Return the (x, y) coordinate for the center point of the cell that contains the specified text.  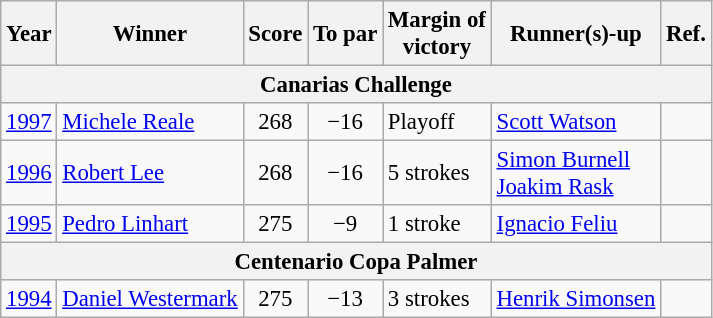
Winner (150, 34)
Ignacio Feliu (576, 224)
Daniel Westermark (150, 299)
3 strokes (438, 299)
Playoff (438, 122)
Henrik Simonsen (576, 299)
Margin ofvictory (438, 34)
Runner(s)-up (576, 34)
Robert Lee (150, 174)
To par (346, 34)
Pedro Linhart (150, 224)
Year (29, 34)
Scott Watson (576, 122)
Canarias Challenge (356, 85)
Centenario Copa Palmer (356, 262)
Score (276, 34)
Michele Reale (150, 122)
−13 (346, 299)
1997 (29, 122)
5 strokes (438, 174)
Ref. (686, 34)
1996 (29, 174)
1994 (29, 299)
−9 (346, 224)
1995 (29, 224)
Simon Burnell Joakim Rask (576, 174)
1 stroke (438, 224)
